From the cell containing the given text, extract its center point as [x, y] coordinate. 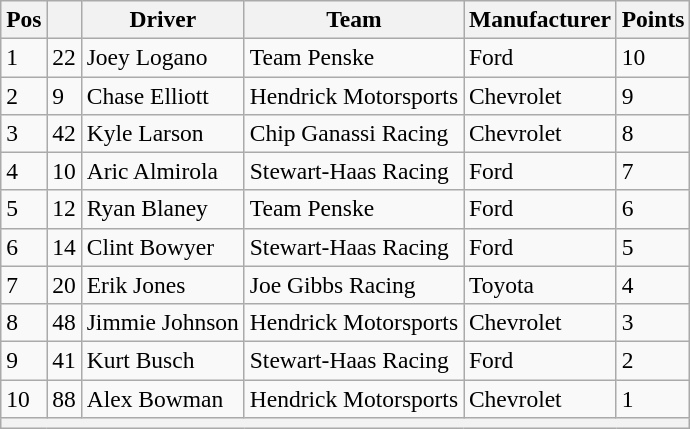
Erik Jones [162, 285]
Ryan Blaney [162, 209]
88 [64, 398]
Points [653, 19]
Chip Ganassi Racing [354, 133]
Team [354, 19]
Pos [24, 19]
Manufacturer [540, 19]
41 [64, 360]
20 [64, 285]
Chase Elliott [162, 95]
12 [64, 209]
Driver [162, 19]
48 [64, 322]
Toyota [540, 285]
14 [64, 247]
22 [64, 57]
42 [64, 133]
Jimmie Johnson [162, 322]
Kurt Busch [162, 360]
Kyle Larson [162, 133]
Clint Bowyer [162, 247]
Joe Gibbs Racing [354, 285]
Alex Bowman [162, 398]
Aric Almirola [162, 171]
Joey Logano [162, 57]
